Pinpoint the cell where the given text exists, returning its (x, y) midpoint coordinate. 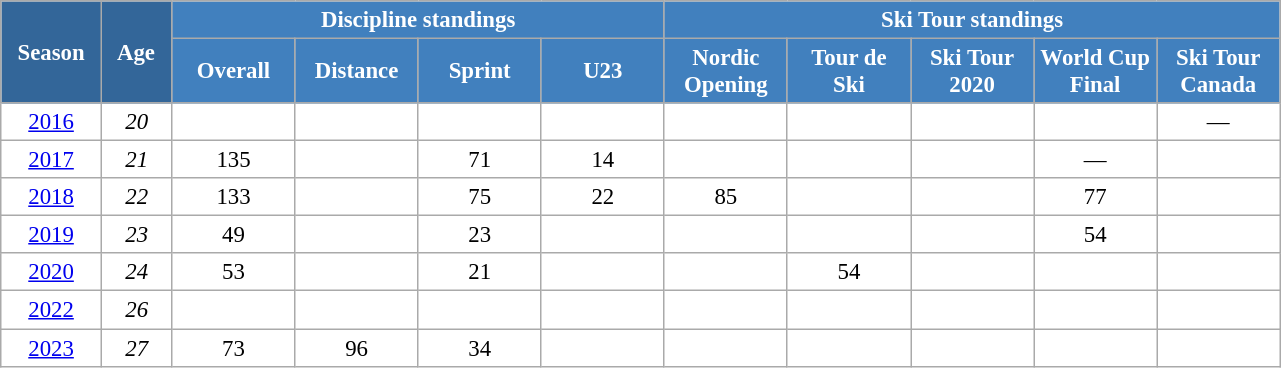
85 (726, 197)
73 (234, 348)
Ski Tour2020 (972, 72)
Age (136, 52)
2019 (52, 235)
Ski TourCanada (1218, 72)
2020 (52, 273)
24 (136, 273)
49 (234, 235)
Overall (234, 72)
20 (136, 122)
2018 (52, 197)
Tour deSki (848, 72)
Ski Tour standings (972, 20)
26 (136, 310)
2017 (52, 160)
2023 (52, 348)
27 (136, 348)
Sprint (480, 72)
Season (52, 52)
2016 (52, 122)
14 (602, 160)
World CupFinal (1096, 72)
96 (356, 348)
71 (480, 160)
Distance (356, 72)
133 (234, 197)
53 (234, 273)
75 (480, 197)
34 (480, 348)
NordicOpening (726, 72)
U23 (602, 72)
135 (234, 160)
2022 (52, 310)
Discipline standings (418, 20)
77 (1096, 197)
